For the text-containing cell, return its midpoint in [X, Y] coordinate format. 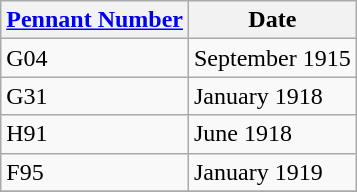
January 1918 [272, 96]
G31 [95, 96]
Pennant Number [95, 20]
Date [272, 20]
September 1915 [272, 58]
H91 [95, 134]
F95 [95, 172]
June 1918 [272, 134]
G04 [95, 58]
January 1919 [272, 172]
